Return (x, y) of the center of cell containing provided text 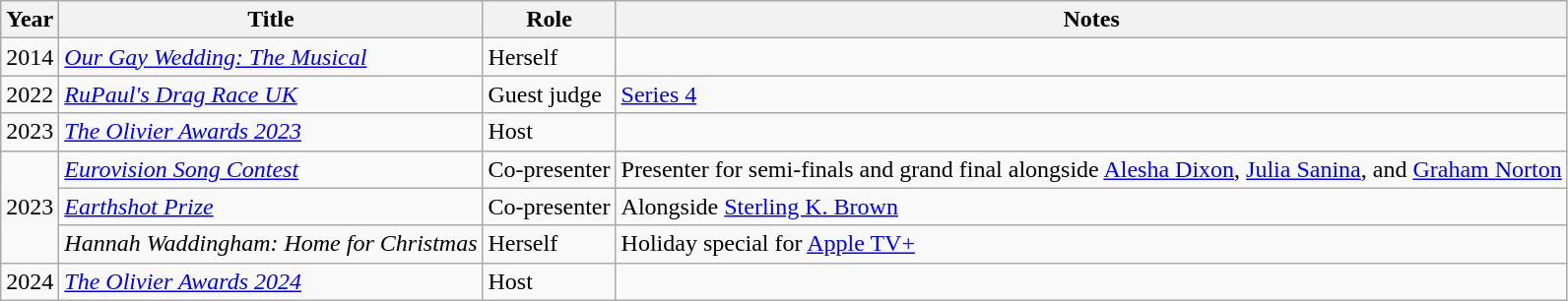
Our Gay Wedding: The Musical (271, 57)
Notes (1091, 20)
Alongside Sterling K. Brown (1091, 207)
Guest judge (550, 94)
Holiday special for Apple TV+ (1091, 244)
2022 (30, 94)
Series 4 (1091, 94)
2024 (30, 281)
Presenter for semi-finals and grand final alongside Alesha Dixon, Julia Sanina, and Graham Norton (1091, 169)
RuPaul's Drag Race UK (271, 94)
2014 (30, 57)
The Olivier Awards 2024 (271, 281)
Title (271, 20)
Earthshot Prize (271, 207)
Year (30, 20)
The Olivier Awards 2023 (271, 132)
Eurovision Song Contest (271, 169)
Hannah Waddingham: Home for Christmas (271, 244)
Role (550, 20)
